Scan for the cell matching the given text and deliver its [X, Y] coordinate at center. 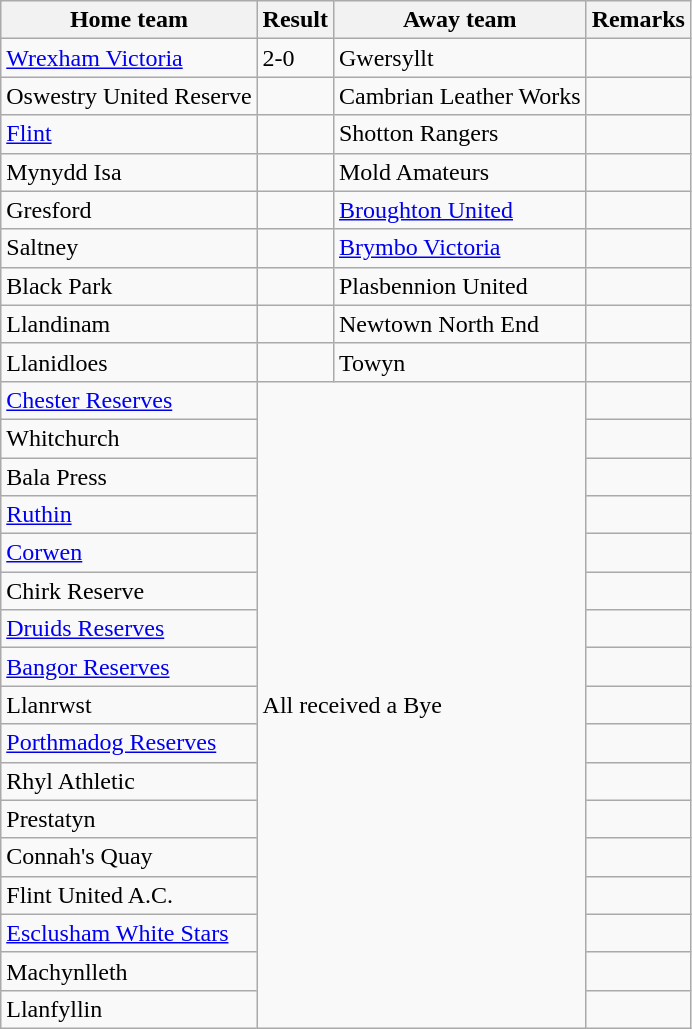
Remarks [638, 20]
Home team [129, 20]
Broughton United [460, 210]
Llanidloes [129, 362]
Mynydd Isa [129, 172]
Esclusham White Stars [129, 933]
2-0 [295, 58]
Towyn [460, 362]
Black Park [129, 286]
Shotton Rangers [460, 134]
Wrexham Victoria [129, 58]
Llandinam [129, 324]
Connah's Quay [129, 857]
Rhyl Athletic [129, 781]
Chester Reserves [129, 400]
Gwersyllt [460, 58]
Result [295, 20]
Corwen [129, 553]
Machynlleth [129, 971]
Mold Amateurs [460, 172]
Plasbennion United [460, 286]
Llanfyllin [129, 1009]
Cambrian Leather Works [460, 96]
Porthmadog Reserves [129, 743]
Flint United A.C. [129, 895]
Bangor Reserves [129, 667]
Brymbo Victoria [460, 248]
Whitchurch [129, 438]
Gresford [129, 210]
Prestatyn [129, 819]
Bala Press [129, 477]
Flint [129, 134]
All received a Bye [422, 704]
Chirk Reserve [129, 591]
Druids Reserves [129, 629]
Away team [460, 20]
Ruthin [129, 515]
Saltney [129, 248]
Oswestry United Reserve [129, 96]
Llanrwst [129, 705]
Newtown North End [460, 324]
